Provide the [x, y] coordinate of the cell's center where the given text is located.  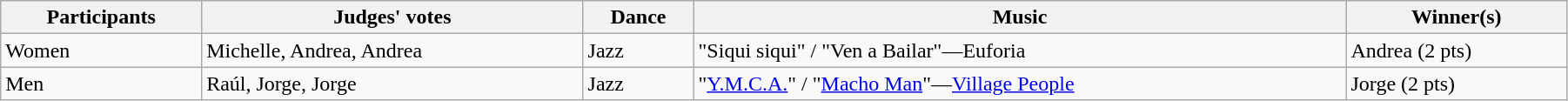
Andrea (2 pts) [1457, 50]
Women [101, 50]
Music [1020, 17]
"Siqui siqui" / "Ven a Bailar"—Euforia [1020, 50]
Winner(s) [1457, 17]
Michelle, Andrea, Andrea [392, 50]
Judges' votes [392, 17]
Participants [101, 17]
Jorge (2 pts) [1457, 84]
Men [101, 84]
Raúl, Jorge, Jorge [392, 84]
Dance [639, 17]
"Y.M.C.A." / "Macho Man"—Village People [1020, 84]
